Capture the cell that displays the provided text and extract its [x, y] central coordinate. 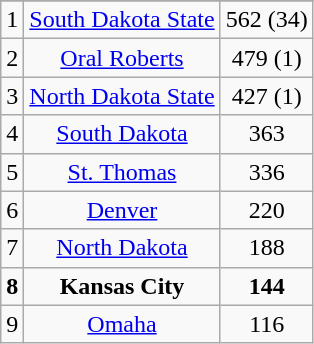
1 [12, 20]
9 [12, 324]
188 [266, 248]
220 [266, 210]
South Dakota State [122, 20]
4 [12, 134]
Denver [122, 210]
6 [12, 210]
Kansas City [122, 286]
North Dakota [122, 248]
363 [266, 134]
116 [266, 324]
479 (1) [266, 58]
North Dakota State [122, 96]
5 [12, 172]
3 [12, 96]
St. Thomas [122, 172]
427 (1) [266, 96]
South Dakota [122, 134]
336 [266, 172]
8 [12, 286]
562 (34) [266, 20]
7 [12, 248]
Oral Roberts [122, 58]
Omaha [122, 324]
144 [266, 286]
2 [12, 58]
